Detect which cell encompasses the target text, then output its [X, Y] center coordinate. 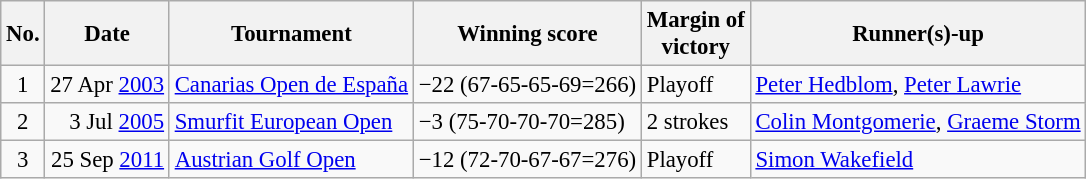
Tournament [291, 34]
Simon Wakefield [918, 160]
Runner(s)-up [918, 34]
Colin Montgomerie, Graeme Storm [918, 122]
Margin ofvictory [696, 34]
1 [23, 85]
Winning score [527, 34]
−12 (72-70-67-67=276) [527, 160]
Canarias Open de España [291, 85]
25 Sep 2011 [107, 160]
3 [23, 160]
2 strokes [696, 122]
−3 (75-70-70-70=285) [527, 122]
Austrian Golf Open [291, 160]
2 [23, 122]
Date [107, 34]
−22 (67-65-65-69=266) [527, 85]
No. [23, 34]
27 Apr 2003 [107, 85]
3 Jul 2005 [107, 122]
Smurfit European Open [291, 122]
Peter Hedblom, Peter Lawrie [918, 85]
